Capture the cell that displays the provided text and extract its [X, Y] central coordinate. 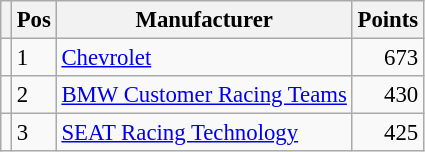
BMW Customer Racing Teams [204, 95]
425 [388, 133]
Chevrolet [204, 58]
2 [34, 95]
Pos [34, 20]
430 [388, 95]
Manufacturer [204, 20]
673 [388, 58]
Points [388, 20]
SEAT Racing Technology [204, 133]
1 [34, 58]
3 [34, 133]
